Find where the given text appears and provide that cell's center as [x, y] coordinate. 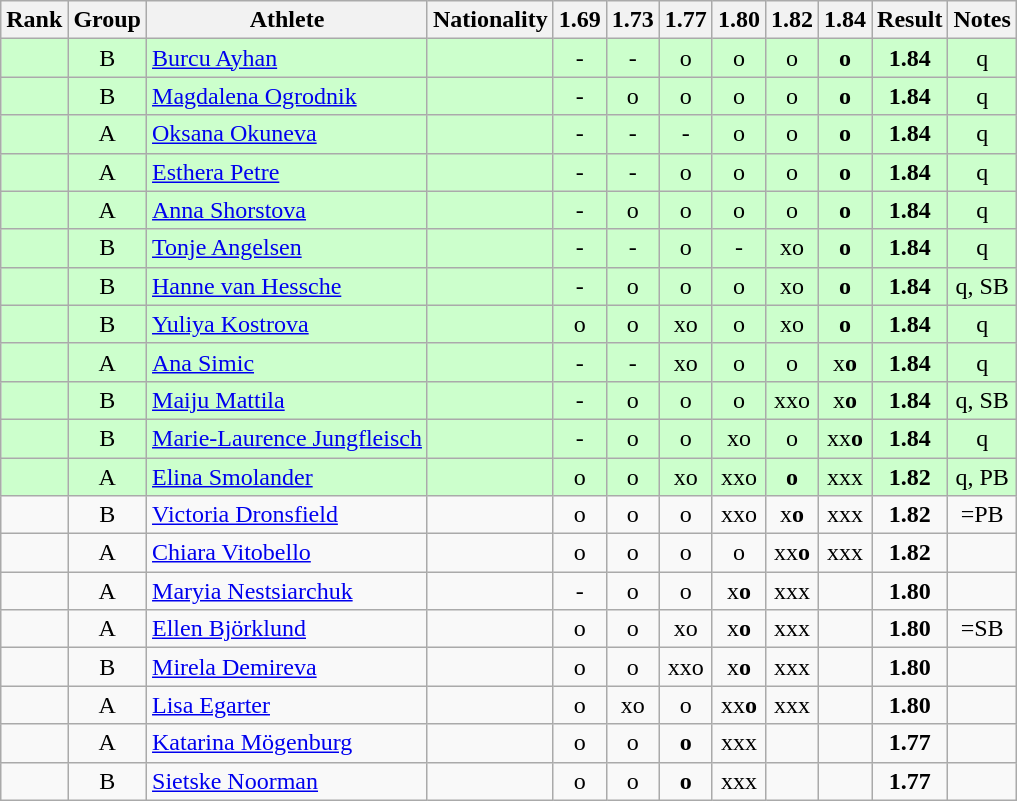
Ana Simic [288, 362]
Ellen Björklund [288, 629]
Athlete [288, 20]
q, PB [982, 477]
Esthera Petre [288, 172]
Result [910, 20]
Rank [34, 20]
Oksana Okuneva [288, 134]
Tonje Angelsen [288, 248]
Group [108, 20]
Burcu Ayhan [288, 58]
Nationality [490, 20]
Magdalena Ogrodnik [288, 96]
1.73 [632, 20]
Yuliya Kostrova [288, 324]
Sietske Noorman [288, 781]
Maryia Nestsiarchuk [288, 591]
Hanne van Hessche [288, 286]
Mirela Demireva [288, 667]
Chiara Vitobello [288, 553]
Lisa Egarter [288, 705]
Notes [982, 20]
Elina Smolander [288, 477]
Marie-Laurence Jungfleisch [288, 438]
Katarina Mögenburg [288, 743]
=SB [982, 629]
Maiju Mattila [288, 400]
=PB [982, 515]
Anna Shorstova [288, 210]
1.69 [580, 20]
Victoria Dronsfield [288, 515]
